Search for the cell housing the specified text and yield its (X, Y) center coordinate. 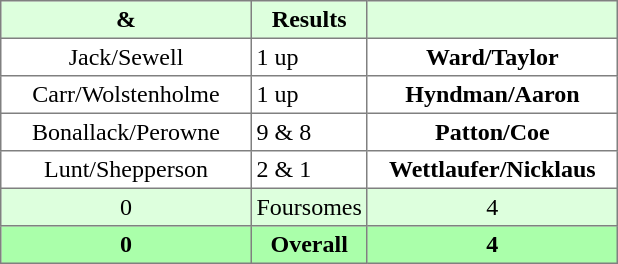
Foursomes (309, 207)
Hyndman/Aaron (492, 95)
9 & 8 (309, 132)
Results (309, 20)
Lunt/Shepperson (126, 170)
Bonallack/Perowne (126, 132)
Wettlaufer/Nicklaus (492, 170)
Overall (309, 245)
& (126, 20)
Ward/Taylor (492, 57)
Jack/Sewell (126, 57)
2 & 1 (309, 170)
Carr/Wolstenholme (126, 95)
Patton/Coe (492, 132)
